Identify which cell holds the provided text, then report its [X, Y] central coordinate. 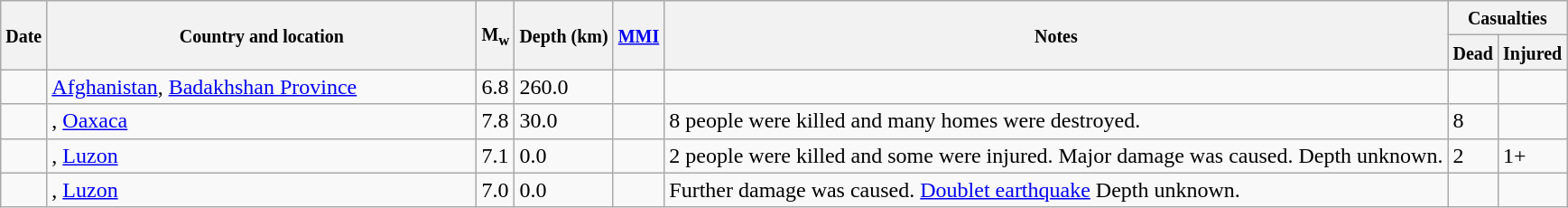
, Oaxaca [262, 121]
Date [23, 35]
7.1 [496, 156]
2 [1473, 156]
Casualties [1508, 18]
2 people were killed and some were injured. Major damage was caused. Depth unknown. [1056, 156]
7.0 [496, 190]
1+ [1532, 156]
MMI [639, 35]
260.0 [563, 87]
Dead [1473, 52]
Depth (km) [563, 35]
Further damage was caused. Doublet earthquake Depth unknown. [1056, 190]
Country and location [262, 35]
30.0 [563, 121]
8 people were killed and many homes were destroyed. [1056, 121]
8 [1473, 121]
Afghanistan, Badakhshan Province [262, 87]
Injured [1532, 52]
6.8 [496, 87]
7.8 [496, 121]
Notes [1056, 35]
Mw [496, 35]
